Identify which cell holds the provided text, then report its [x, y] central coordinate. 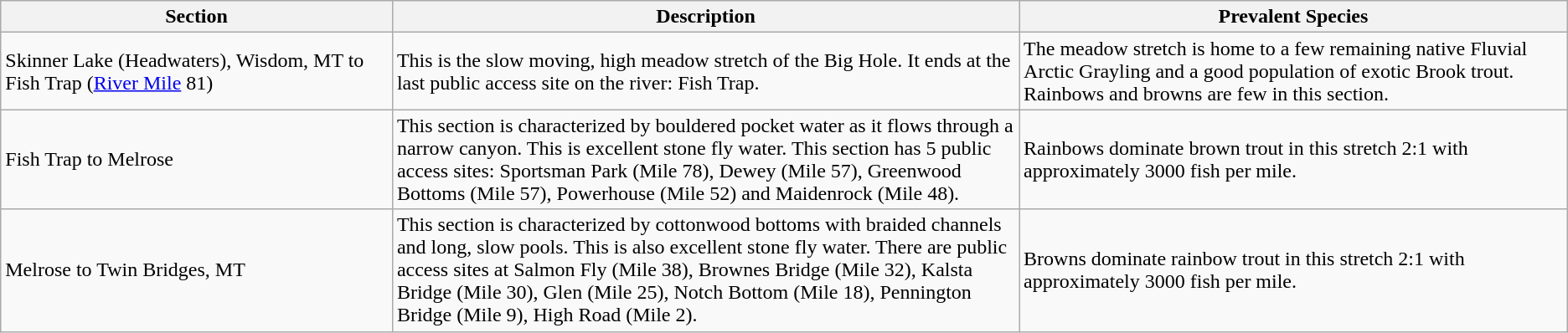
Melrose to Twin Bridges, MT [197, 270]
This is the slow moving, high meadow stretch of the Big Hole. It ends at the last public access site on the river: Fish Trap. [705, 71]
Browns dominate rainbow trout in this stretch 2:1 with approximately 3000 fish per mile. [1293, 270]
Prevalent Species [1293, 17]
Skinner Lake (Headwaters), Wisdom, MT to Fish Trap (River Mile 81) [197, 71]
Description [705, 17]
Fish Trap to Melrose [197, 159]
Section [197, 17]
Rainbows dominate brown trout in this stretch 2:1 with approximately 3000 fish per mile. [1293, 159]
